Identify which cell holds the provided text, then report its (x, y) central coordinate. 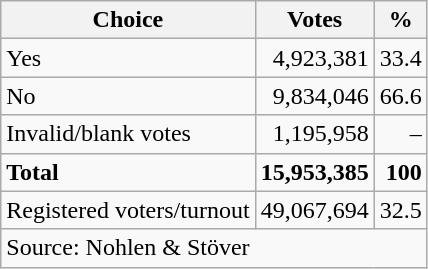
49,067,694 (314, 210)
Yes (128, 58)
9,834,046 (314, 96)
100 (400, 172)
% (400, 20)
Total (128, 172)
15,953,385 (314, 172)
No (128, 96)
66.6 (400, 96)
Choice (128, 20)
– (400, 134)
4,923,381 (314, 58)
Invalid/blank votes (128, 134)
Source: Nohlen & Stöver (214, 248)
1,195,958 (314, 134)
33.4 (400, 58)
Votes (314, 20)
Registered voters/turnout (128, 210)
32.5 (400, 210)
